Determine the (x, y) coordinate at the center of the cell enclosing the given text.  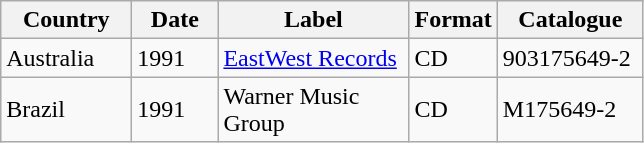
Australia (66, 58)
Date (175, 20)
Label (314, 20)
903175649-2 (570, 58)
EastWest Records (314, 58)
Country (66, 20)
Brazil (66, 110)
Warner Music Group (314, 110)
Catalogue (570, 20)
M175649-2 (570, 110)
Format (453, 20)
